Output the (X, Y) coordinate of the center of the cell containing the given text.  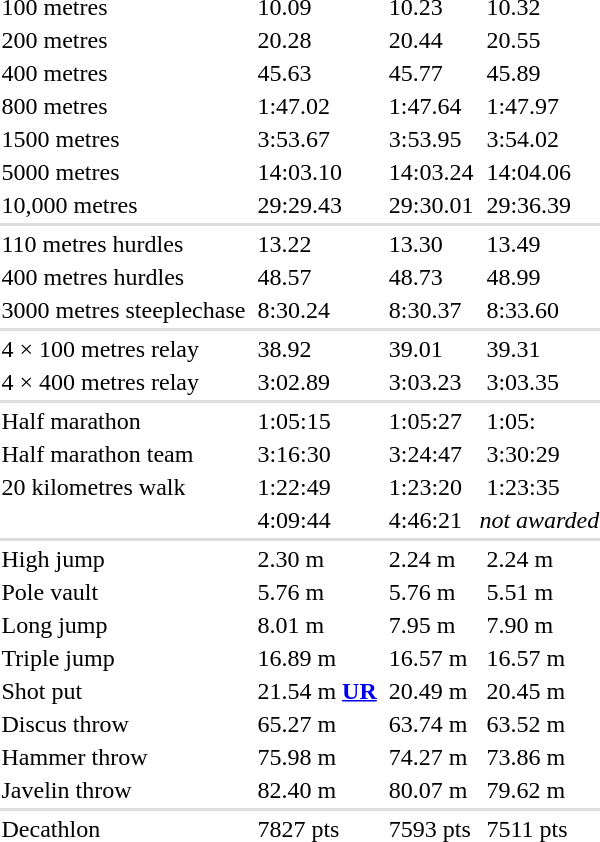
Shot put (124, 691)
45.63 (317, 73)
20.44 (431, 40)
16.57 m (431, 658)
High jump (124, 559)
8:30.37 (431, 310)
1500 metres (124, 139)
400 metres (124, 73)
2.24 m (431, 559)
1:47.64 (431, 106)
4:09:44 (317, 520)
4 × 400 metres relay (124, 382)
80.07 m (431, 790)
29:29.43 (317, 205)
Half marathon (124, 421)
29:30.01 (431, 205)
21.54 m UR (317, 691)
3:53.67 (317, 139)
Pole vault (124, 592)
2.30 m (317, 559)
38.92 (317, 349)
400 metres hurdles (124, 277)
45.77 (431, 73)
8.01 m (317, 625)
13.22 (317, 244)
Javelin throw (124, 790)
48.57 (317, 277)
82.40 m (317, 790)
1:22:49 (317, 487)
4 × 100 metres relay (124, 349)
1:47.02 (317, 106)
1:23:20 (431, 487)
13.30 (431, 244)
800 metres (124, 106)
110 metres hurdles (124, 244)
14:03.10 (317, 172)
4:46:21 (431, 520)
20.49 m (431, 691)
3:16:30 (317, 454)
8:30.24 (317, 310)
20 kilometres walk (124, 487)
200 metres (124, 40)
63.74 m (431, 724)
10,000 metres (124, 205)
65.27 m (317, 724)
3:24:47 (431, 454)
3000 metres steeplechase (124, 310)
7.95 m (431, 625)
16.89 m (317, 658)
Discus throw (124, 724)
1:05:15 (317, 421)
Long jump (124, 625)
3:02.89 (317, 382)
48.73 (431, 277)
1:05:27 (431, 421)
Triple jump (124, 658)
5000 metres (124, 172)
3:53.95 (431, 139)
75.98 m (317, 757)
39.01 (431, 349)
14:03.24 (431, 172)
3:03.23 (431, 382)
Half marathon team (124, 454)
20.28 (317, 40)
74.27 m (431, 757)
Hammer throw (124, 757)
